Provide the (x, y) coordinate of the cell's center where the given text is located.  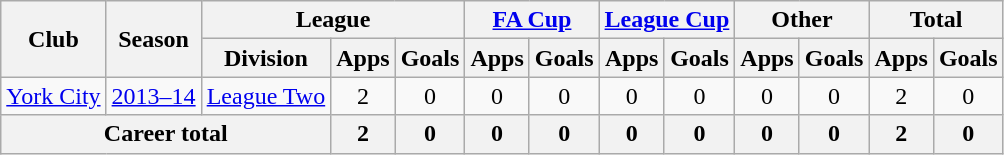
Season (154, 39)
Club (54, 39)
League Two (266, 96)
League (333, 20)
Total (936, 20)
FA Cup (532, 20)
York City (54, 96)
Career total (166, 134)
League Cup (667, 20)
Other (802, 20)
Division (266, 58)
2013–14 (154, 96)
